Return [x, y] of the center of cell containing provided text 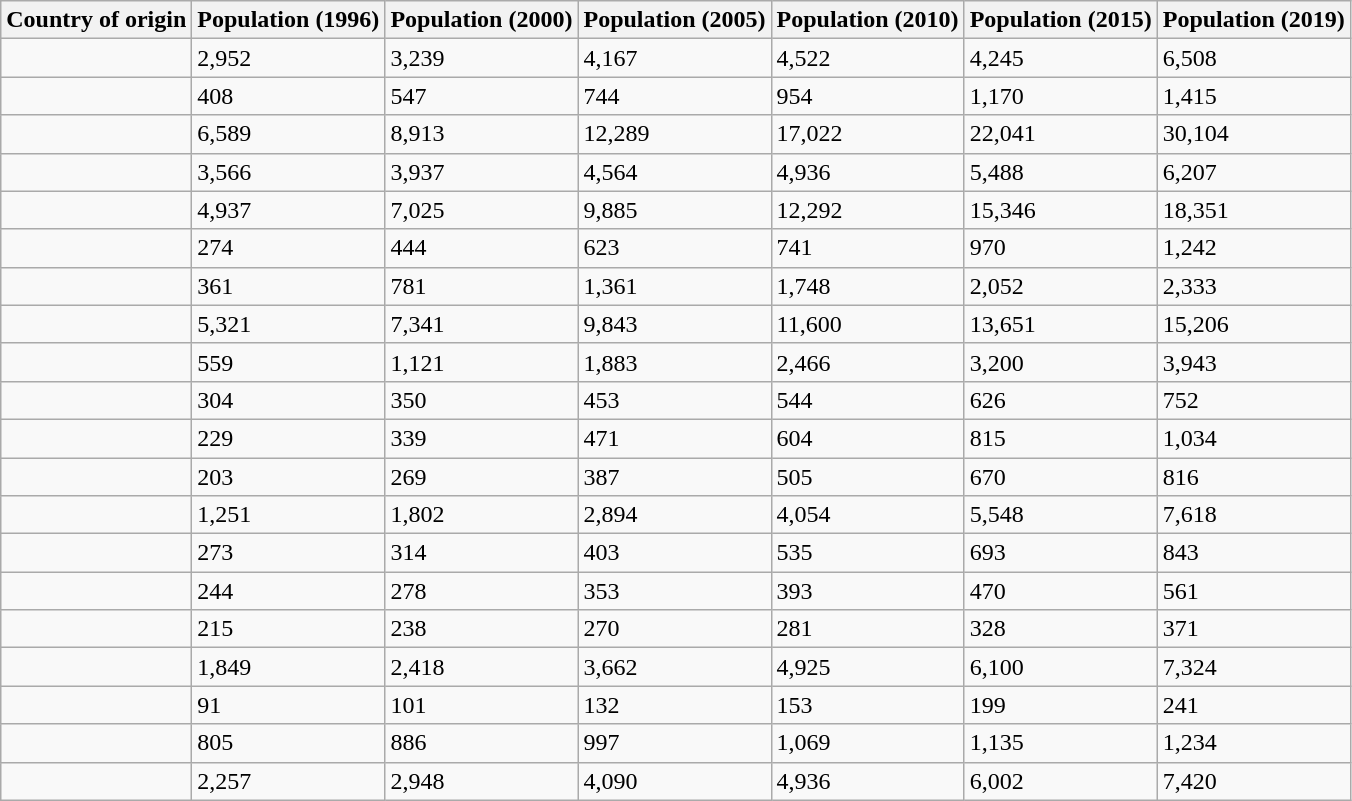
101 [482, 705]
350 [482, 400]
693 [1060, 553]
13,651 [1060, 324]
6,589 [288, 134]
12,292 [868, 210]
4,090 [674, 781]
4,245 [1060, 58]
1,234 [1254, 743]
6,002 [1060, 781]
1,034 [1254, 438]
269 [482, 477]
470 [1060, 591]
1,415 [1254, 96]
6,207 [1254, 172]
12,289 [674, 134]
91 [288, 705]
471 [674, 438]
278 [482, 591]
314 [482, 553]
623 [674, 248]
4,937 [288, 210]
Population (2000) [482, 20]
6,100 [1060, 667]
781 [482, 286]
9,843 [674, 324]
544 [868, 400]
274 [288, 248]
997 [674, 743]
17,022 [868, 134]
1,121 [482, 362]
353 [674, 591]
7,618 [1254, 515]
4,925 [868, 667]
4,564 [674, 172]
8,913 [482, 134]
670 [1060, 477]
559 [288, 362]
270 [674, 629]
7,341 [482, 324]
886 [482, 743]
2,257 [288, 781]
328 [1060, 629]
203 [288, 477]
238 [482, 629]
3,566 [288, 172]
15,206 [1254, 324]
304 [288, 400]
752 [1254, 400]
5,548 [1060, 515]
5,488 [1060, 172]
3,943 [1254, 362]
4,522 [868, 58]
Population (2015) [1060, 20]
1,849 [288, 667]
3,937 [482, 172]
744 [674, 96]
Population (2010) [868, 20]
7,324 [1254, 667]
2,333 [1254, 286]
2,418 [482, 667]
7,025 [482, 210]
547 [482, 96]
Population (2019) [1254, 20]
1,251 [288, 515]
11,600 [868, 324]
4,167 [674, 58]
3,200 [1060, 362]
1,748 [868, 286]
2,952 [288, 58]
815 [1060, 438]
1,883 [674, 362]
4,054 [868, 515]
741 [868, 248]
199 [1060, 705]
Country of origin [96, 20]
6,508 [1254, 58]
30,104 [1254, 134]
3,239 [482, 58]
2,948 [482, 781]
505 [868, 477]
371 [1254, 629]
5,321 [288, 324]
244 [288, 591]
1,802 [482, 515]
15,346 [1060, 210]
626 [1060, 400]
1,361 [674, 286]
273 [288, 553]
2,894 [674, 515]
561 [1254, 591]
1,135 [1060, 743]
215 [288, 629]
22,041 [1060, 134]
387 [674, 477]
805 [288, 743]
2,466 [868, 362]
816 [1254, 477]
2,052 [1060, 286]
1,242 [1254, 248]
954 [868, 96]
9,885 [674, 210]
7,420 [1254, 781]
153 [868, 705]
Population (1996) [288, 20]
403 [674, 553]
843 [1254, 553]
132 [674, 705]
241 [1254, 705]
393 [868, 591]
535 [868, 553]
229 [288, 438]
408 [288, 96]
970 [1060, 248]
339 [482, 438]
1,170 [1060, 96]
18,351 [1254, 210]
604 [868, 438]
361 [288, 286]
281 [868, 629]
3,662 [674, 667]
444 [482, 248]
1,069 [868, 743]
453 [674, 400]
Population (2005) [674, 20]
